Provide the (x, y) coordinate of the cell's center where the given text is located.  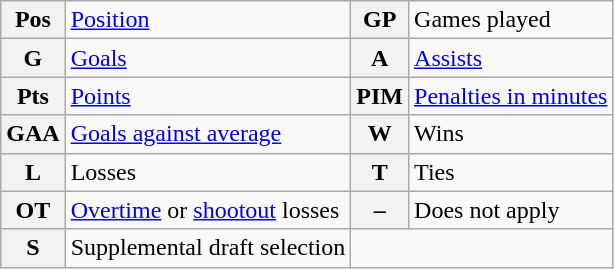
Goals against average (208, 134)
Points (208, 96)
Assists (511, 58)
Supplemental draft selection (208, 248)
Pos (33, 20)
GP (380, 20)
Losses (208, 172)
G (33, 58)
Goals (208, 58)
Does not apply (511, 210)
– (380, 210)
Wins (511, 134)
W (380, 134)
T (380, 172)
L (33, 172)
A (380, 58)
Ties (511, 172)
OT (33, 210)
Games played (511, 20)
PIM (380, 96)
Position (208, 20)
GAA (33, 134)
S (33, 248)
Penalties in minutes (511, 96)
Pts (33, 96)
Overtime or shootout losses (208, 210)
